Locate the cell with the specified text and output its (x, y) center coordinate. 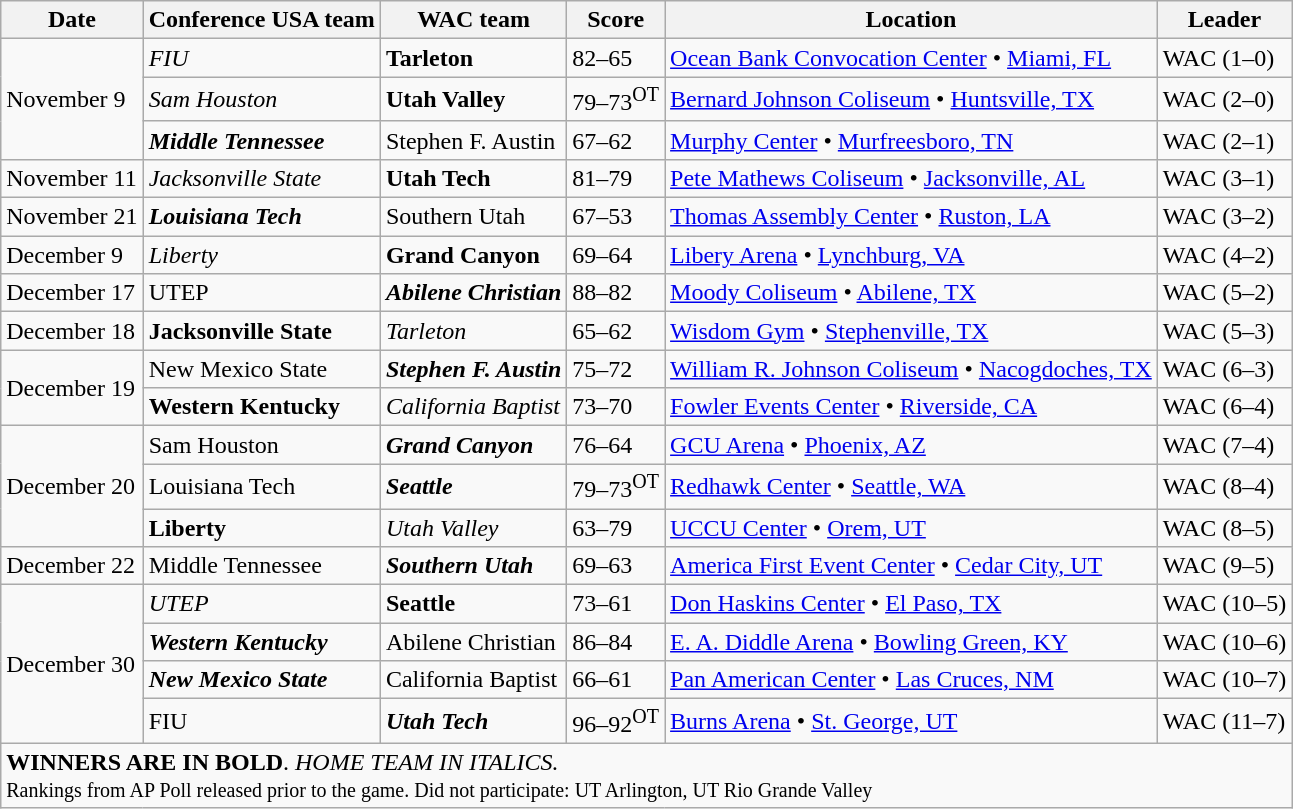
WAC (10–6) (1224, 642)
73–70 (616, 407)
WAC (11–7) (1224, 722)
Fowler Events Center • Riverside, CA (912, 407)
WAC (2–1) (1224, 140)
America First Event Center • Cedar City, UT (912, 566)
Date (72, 20)
63–79 (616, 528)
73–61 (616, 604)
Wisdom Gym • Stephenville, TX (912, 331)
UCCU Center • Orem, UT (912, 528)
75–72 (616, 369)
Score (616, 20)
WAC (2–0) (1224, 100)
WAC (7–4) (1224, 445)
Thomas Assembly Center • Ruston, LA (912, 217)
Bernard Johnson Coliseum • Huntsville, TX (912, 100)
E. A. Diddle Arena • Bowling Green, KY (912, 642)
WAC (3–2) (1224, 217)
Pete Mathews Coliseum • Jacksonville, AL (912, 178)
96–92OT (616, 722)
November 11 (72, 178)
WINNERS ARE IN BOLD. HOME TEAM IN ITALICS.Rankings from AP Poll released prior to the game. Did not participate: UT Arlington, UT Rio Grande Valley (646, 776)
Pan American Center • Las Cruces, NM (912, 680)
December 9 (72, 255)
Murphy Center • Murfreesboro, TN (912, 140)
86–84 (616, 642)
WAC (5–2) (1224, 293)
WAC (4–2) (1224, 255)
WAC team (473, 20)
Ocean Bank Convocation Center • Miami, FL (912, 58)
Libery Arena • Lynchburg, VA (912, 255)
WAC (10–7) (1224, 680)
GCU Arena • Phoenix, AZ (912, 445)
Redhawk Center • Seattle, WA (912, 486)
88–82 (616, 293)
Burns Arena • St. George, UT (912, 722)
November 21 (72, 217)
Don Haskins Center • El Paso, TX (912, 604)
WAC (6–4) (1224, 407)
December 22 (72, 566)
WAC (5–3) (1224, 331)
67–62 (616, 140)
WAC (10–5) (1224, 604)
65–62 (616, 331)
81–79 (616, 178)
WAC (8–4) (1224, 486)
69–63 (616, 566)
WAC (1–0) (1224, 58)
Moody Coliseum • Abilene, TX (912, 293)
67–53 (616, 217)
December 18 (72, 331)
WAC (3–1) (1224, 178)
Conference USA team (262, 20)
December 30 (72, 664)
December 19 (72, 388)
William R. Johnson Coliseum • Nacogdoches, TX (912, 369)
Location (912, 20)
WAC (6–3) (1224, 369)
Leader (1224, 20)
82–65 (616, 58)
November 9 (72, 100)
66–61 (616, 680)
December 20 (72, 486)
69–64 (616, 255)
76–64 (616, 445)
WAC (9–5) (1224, 566)
WAC (8–5) (1224, 528)
December 17 (72, 293)
